Scan for the cell matching the given text and deliver its (x, y) coordinate at center. 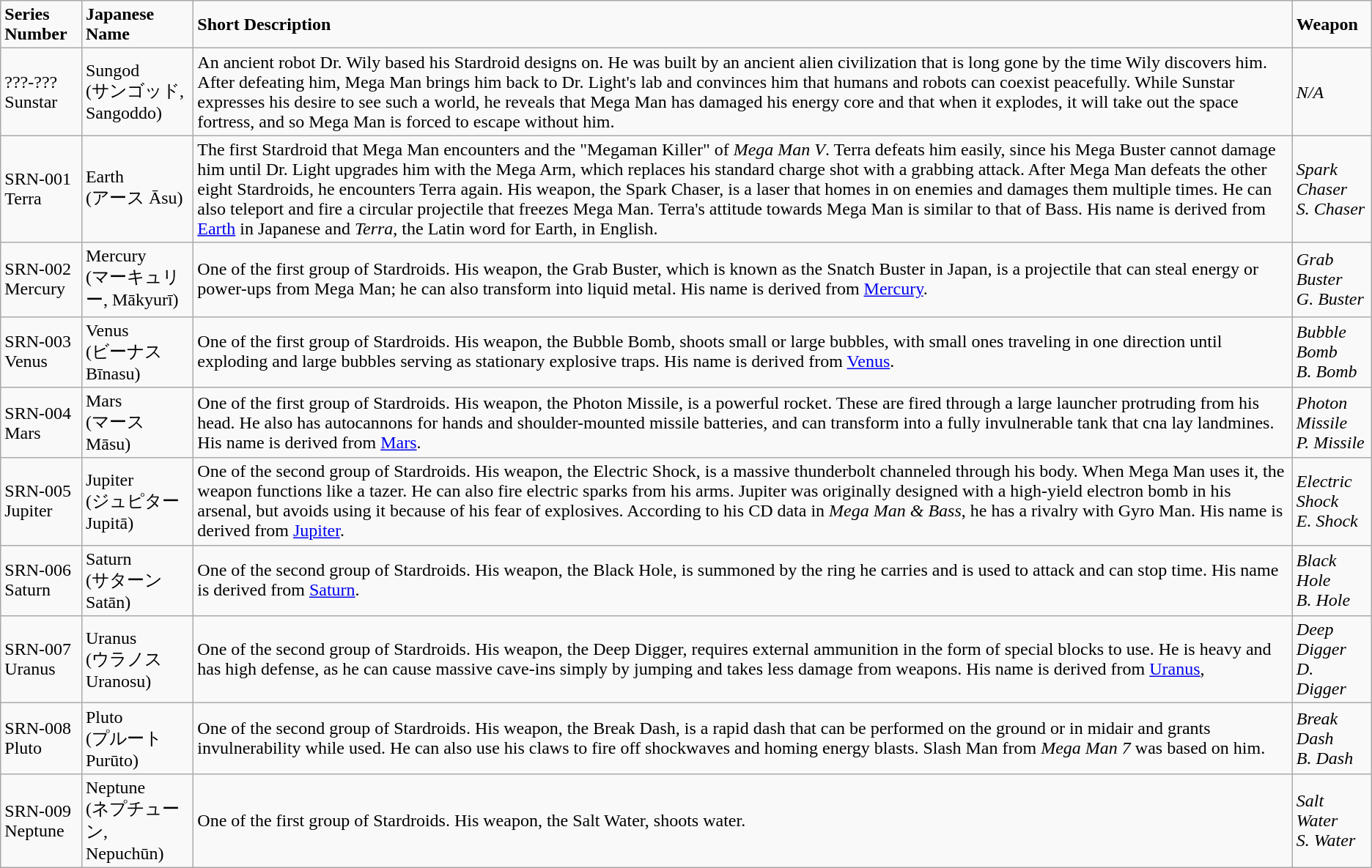
Neptune(ネプチューン, Nepuchūn) (137, 820)
SRN-003Venus (41, 352)
Spark ChaserS. Chaser (1332, 189)
Japanese Name (137, 25)
Break DashB. Dash (1332, 738)
SRN-007Uranus (41, 659)
N/A (1332, 92)
Saturn(サターン Satān) (137, 580)
Sungod(サンゴッド, Sangoddo) (137, 92)
Venus(ビーナス Bīnasu) (137, 352)
Grab BusterG. Buster (1332, 280)
SRN-002Mercury (41, 280)
???-???Sunstar (41, 92)
SRN-004Mars (41, 423)
Black HoleB. Hole (1332, 580)
SRN-005Jupiter (41, 501)
Uranus(ウラノス Uranosu) (137, 659)
SRN-001Terra (41, 189)
SRN-009Neptune (41, 820)
Jupiter(ジュピター Jupitā) (137, 501)
Electric ShockE. Shock (1332, 501)
Series Number (41, 25)
Weapon (1332, 25)
SRN-008Pluto (41, 738)
Salt WaterS. Water (1332, 820)
Mars(マース Māsu) (137, 423)
Photon MissileP. Missile (1332, 423)
Bubble BombB. Bomb (1332, 352)
Short Description (743, 25)
Deep DiggerD. Digger (1332, 659)
SRN-006Saturn (41, 580)
Earth(アース Āsu) (137, 189)
One of the first group of Stardroids. His weapon, the Salt Water, shoots water. (743, 820)
Mercury(マーキュリー, Mākyurī) (137, 280)
Pluto(プルート Purūto) (137, 738)
